For the text-containing cell, return its midpoint in (x, y) coordinate format. 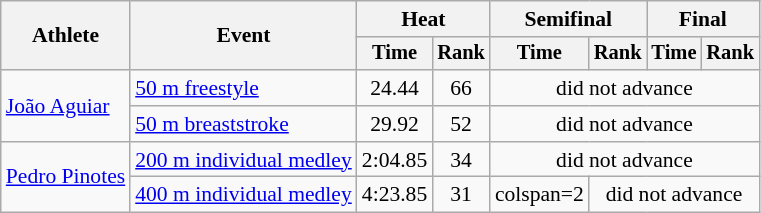
400 m individual medley (244, 195)
Heat (424, 19)
Pedro Pinotes (66, 178)
50 m freestyle (244, 88)
Semifinal (568, 19)
Final (702, 19)
200 m individual medley (244, 160)
34 (461, 160)
Athlete (66, 36)
31 (461, 195)
colspan=2 (540, 195)
66 (461, 88)
João Aguiar (66, 106)
24.44 (394, 88)
29.92 (394, 124)
4:23.85 (394, 195)
50 m breaststroke (244, 124)
Event (244, 36)
2:04.85 (394, 160)
52 (461, 124)
